Return (x, y) of the center of cell containing provided text 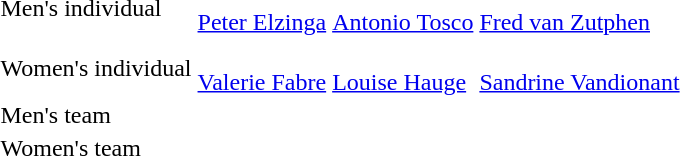
Louise Hauge (403, 68)
Valerie Fabre (262, 68)
